Provide the [X, Y] coordinate of the cell's center where the given text is located.  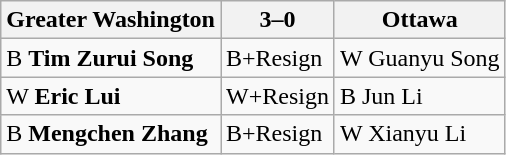
W Guanyu Song [420, 58]
W Xianyu Li [420, 134]
W+Resign [277, 96]
Greater Washington [111, 20]
W Eric Lui [111, 96]
B Tim Zurui Song [111, 58]
B Mengchen Zhang [111, 134]
3–0 [277, 20]
Ottawa [420, 20]
B Jun Li [420, 96]
